For the text-containing cell, return its midpoint in (x, y) coordinate format. 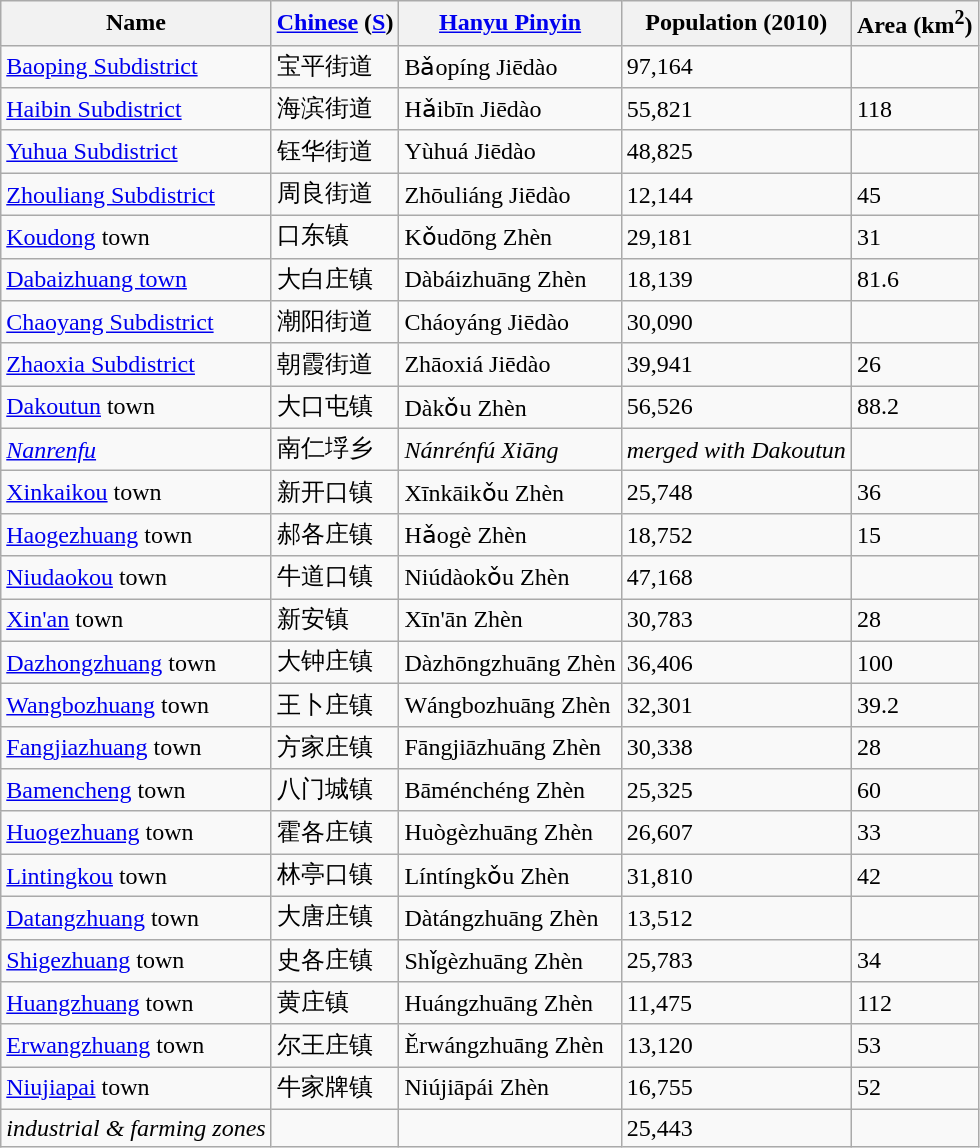
八门城镇 (335, 790)
Niudaokou town (136, 578)
16,755 (736, 1088)
Kǒudōng Zhèn (510, 238)
Hǎibīn Jiēdào (510, 110)
25,443 (736, 1128)
88.2 (914, 408)
118 (914, 110)
Dabaizhuang town (136, 280)
大口屯镇 (335, 408)
112 (914, 1004)
林亭口镇 (335, 876)
Ěrwángzhuāng Zhèn (510, 1046)
Nanrenfu (136, 450)
Xīnkāikǒu Zhèn (510, 492)
Bǎopíng Jiēdào (510, 66)
大白庄镇 (335, 280)
60 (914, 790)
牛家牌镇 (335, 1088)
52 (914, 1088)
30,090 (736, 322)
Name (136, 24)
Chinese (S) (335, 24)
25,748 (736, 492)
Hanyu Pinyin (510, 24)
口东镇 (335, 238)
海滨街道 (335, 110)
郝各庄镇 (335, 534)
Dazhongzhuang town (136, 662)
36 (914, 492)
Niúdàokǒu Zhèn (510, 578)
Lintingkou town (136, 876)
Haibin Subdistrict (136, 110)
王卜庄镇 (335, 706)
Fāngjiāzhuāng Zhèn (510, 748)
Baoping Subdistrict (136, 66)
Xinkaikou town (136, 492)
Erwangzhuang town (136, 1046)
Yùhuá Jiēdào (510, 152)
11,475 (736, 1004)
新安镇 (335, 620)
Dàkǒu Zhèn (510, 408)
industrial & farming zones (136, 1128)
Chaoyang Subdistrict (136, 322)
Bamencheng town (136, 790)
Population (2010) (736, 24)
Yuhua Subdistrict (136, 152)
53 (914, 1046)
钰华街道 (335, 152)
97,164 (736, 66)
48,825 (736, 152)
Huangzhuang town (136, 1004)
Dàtángzhuāng Zhèn (510, 918)
Dakoutun town (136, 408)
Huángzhuāng Zhèn (510, 1004)
史各庄镇 (335, 960)
方家庄镇 (335, 748)
26 (914, 364)
Xin'an town (136, 620)
29,181 (736, 238)
大唐庄镇 (335, 918)
13,120 (736, 1046)
Zhaoxia Subdistrict (136, 364)
36,406 (736, 662)
Wangbozhuang town (136, 706)
26,607 (736, 832)
18,752 (736, 534)
18,139 (736, 280)
33 (914, 832)
Datangzhuang town (136, 918)
31,810 (736, 876)
39.2 (914, 706)
Hǎogè Zhèn (510, 534)
100 (914, 662)
34 (914, 960)
Haogezhuang town (136, 534)
Dàzhōngzhuāng Zhèn (510, 662)
宝平街道 (335, 66)
Fangjiazhuang town (136, 748)
Zhouliang Subdistrict (136, 194)
Bāménchéng Zhèn (510, 790)
Niújiāpái Zhèn (510, 1088)
Wángbozhuāng Zhèn (510, 706)
Cháoyáng Jiēdào (510, 322)
大钟庄镇 (335, 662)
39,941 (736, 364)
81.6 (914, 280)
13,512 (736, 918)
Huogezhuang town (136, 832)
Area (km2) (914, 24)
霍各庄镇 (335, 832)
牛道口镇 (335, 578)
新开口镇 (335, 492)
47,168 (736, 578)
Zhōuliáng Jiēdào (510, 194)
15 (914, 534)
南仁垺乡 (335, 450)
25,325 (736, 790)
30,338 (736, 748)
42 (914, 876)
黄庄镇 (335, 1004)
Dàbáizhuāng Zhèn (510, 280)
30,783 (736, 620)
尔王庄镇 (335, 1046)
Nánrénfú Xiāng (510, 450)
朝霞街道 (335, 364)
Shigezhuang town (136, 960)
25,783 (736, 960)
Líntíngkǒu Zhèn (510, 876)
Huògèzhuāng Zhèn (510, 832)
31 (914, 238)
56,526 (736, 408)
merged with Dakoutun (736, 450)
32,301 (736, 706)
Zhāoxiá Jiēdào (510, 364)
Shǐgèzhuāng Zhèn (510, 960)
12,144 (736, 194)
45 (914, 194)
Xīn'ān Zhèn (510, 620)
Koudong town (136, 238)
Niujiapai town (136, 1088)
潮阳街道 (335, 322)
周良街道 (335, 194)
55,821 (736, 110)
